Find where the given text appears and provide that cell's center as (X, Y) coordinate. 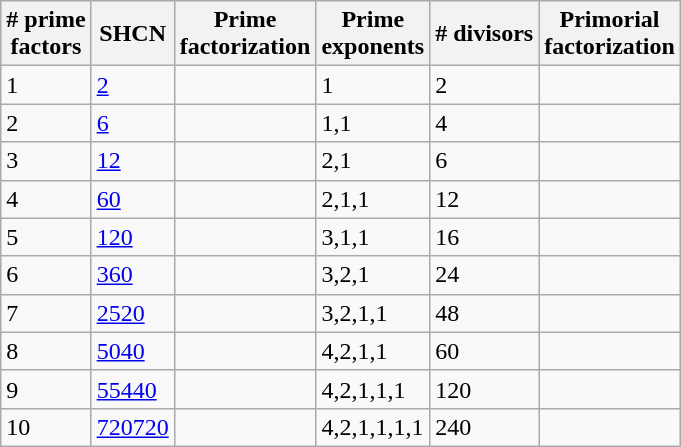
8 (46, 351)
3,2,1,1 (373, 313)
Primefactorization (245, 34)
# divisors (484, 34)
55440 (132, 389)
5040 (132, 351)
48 (484, 313)
Primorialfactorization (610, 34)
1,1 (373, 123)
2520 (132, 313)
2,1,1 (373, 199)
3,2,1 (373, 275)
240 (484, 427)
24 (484, 275)
7 (46, 313)
3,1,1 (373, 237)
360 (132, 275)
4,2,1,1 (373, 351)
720720 (132, 427)
4,2,1,1,1 (373, 389)
9 (46, 389)
3 (46, 161)
5 (46, 237)
10 (46, 427)
2,1 (373, 161)
16 (484, 237)
4,2,1,1,1,1 (373, 427)
SHCN (132, 34)
Primeexponents (373, 34)
# primefactors (46, 34)
